Output the [X, Y] coordinate of the center of the cell containing the given text.  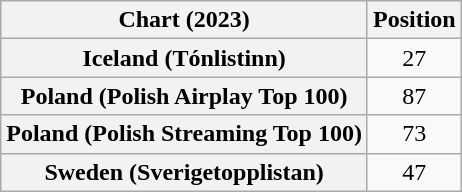
Poland (Polish Streaming Top 100) [184, 134]
Sweden (Sverigetopplistan) [184, 172]
Position [414, 20]
Poland (Polish Airplay Top 100) [184, 96]
87 [414, 96]
47 [414, 172]
Chart (2023) [184, 20]
27 [414, 58]
Iceland (Tónlistinn) [184, 58]
73 [414, 134]
